Detect which cell encompasses the target text, then output its (x, y) center coordinate. 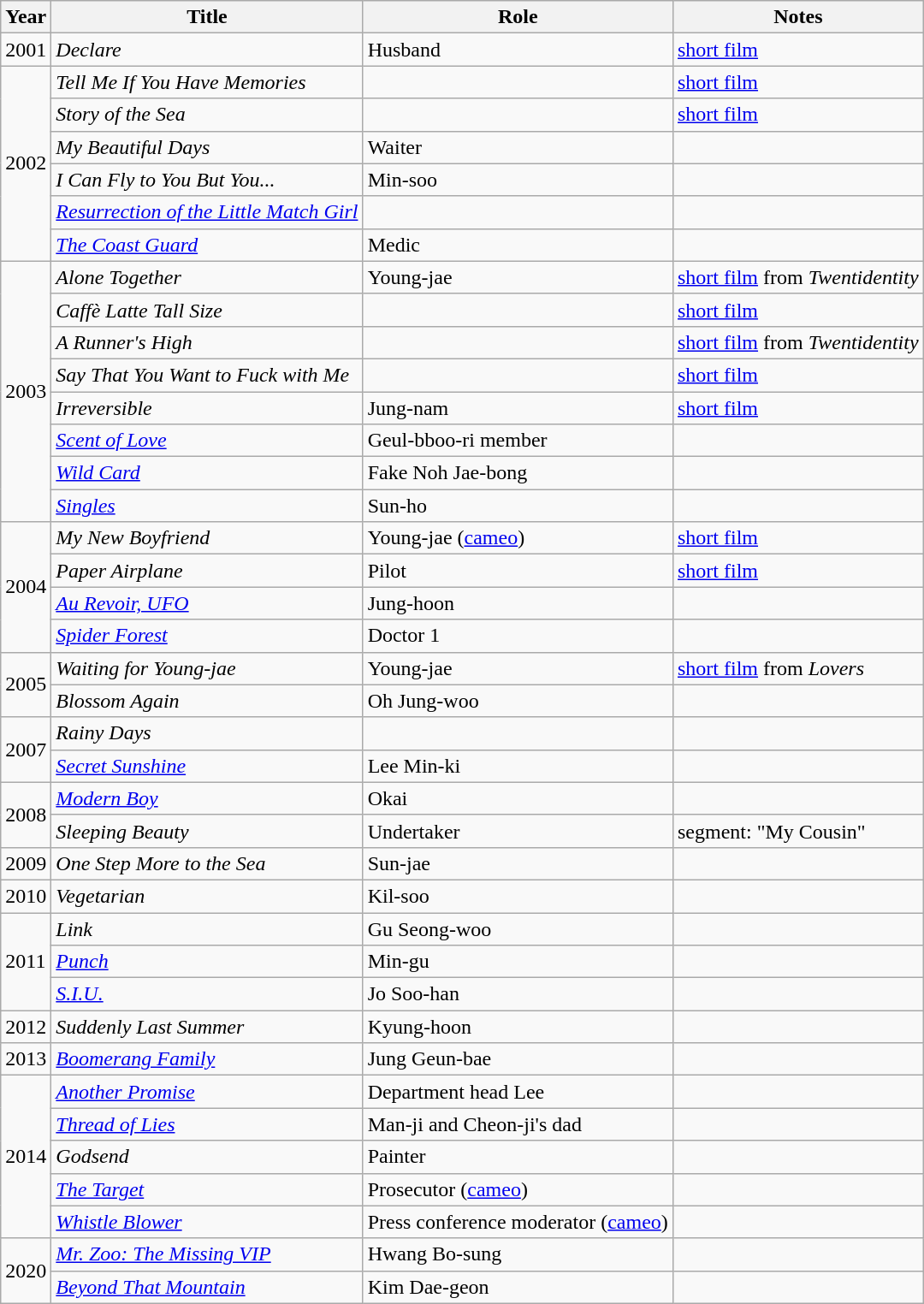
2004 (26, 587)
2002 (26, 163)
2009 (26, 863)
Waiter (518, 147)
2014 (26, 1157)
Notes (797, 17)
Sun-ho (518, 506)
Role (518, 17)
Another Promise (207, 1092)
2003 (26, 391)
Hwang Bo-sung (518, 1254)
Scent of Love (207, 441)
Jo Soo-han (518, 994)
Au Revoir, UFO (207, 603)
Press conference moderator (cameo) (518, 1222)
Pilot (518, 571)
Jung-hoon (518, 603)
Fake Noh Jae-bong (518, 473)
Min-gu (518, 962)
Paper Airplane (207, 571)
Mr. Zoo: The Missing VIP (207, 1254)
Whistle Blower (207, 1222)
Singles (207, 506)
2007 (26, 750)
Boomerang Family (207, 1059)
Oh Jung-woo (518, 701)
Jung Geun-bae (518, 1059)
2010 (26, 896)
2020 (26, 1271)
Title (207, 17)
Young-jae (cameo) (518, 538)
Painter (518, 1157)
Link (207, 928)
Alone Together (207, 277)
2013 (26, 1059)
Prosecutor (cameo) (518, 1189)
2008 (26, 815)
Suddenly Last Summer (207, 1027)
short film from Lovers (797, 668)
Gu Seong-woo (518, 928)
Geul-bboo-ri member (518, 441)
Irreversible (207, 408)
Year (26, 17)
Story of the Sea (207, 115)
Sun-jae (518, 863)
Godsend (207, 1157)
The Coast Guard (207, 245)
Rainy Days (207, 733)
Secret Sunshine (207, 766)
Kil-soo (518, 896)
Okai (518, 798)
Thread of Lies (207, 1124)
Beyond That Mountain (207, 1287)
Wild Card (207, 473)
Modern Boy (207, 798)
Declare (207, 50)
Husband (518, 50)
Resurrection of the Little Match Girl (207, 212)
S.I.U. (207, 994)
2012 (26, 1027)
2001 (26, 50)
Spider Forest (207, 636)
I Can Fly to You But You... (207, 180)
Jung-nam (518, 408)
Kyung-hoon (518, 1027)
One Step More to the Sea (207, 863)
Punch (207, 962)
Kim Dae-geon (518, 1287)
Say That You Want to Fuck with Me (207, 375)
Sleeping Beauty (207, 831)
Lee Min-ki (518, 766)
Waiting for Young-jae (207, 668)
2011 (26, 961)
Caffè Latte Tall Size (207, 310)
My New Boyfriend (207, 538)
A Runner's High (207, 342)
My Beautiful Days (207, 147)
Blossom Again (207, 701)
Tell Me If You Have Memories (207, 82)
Vegetarian (207, 896)
The Target (207, 1189)
Medic (518, 245)
Undertaker (518, 831)
2005 (26, 685)
Doctor 1 (518, 636)
Department head Lee (518, 1092)
segment: "My Cousin" (797, 831)
Min-soo (518, 180)
Man-ji and Cheon-ji's dad (518, 1124)
